For the text-containing cell, return its midpoint in [X, Y] coordinate format. 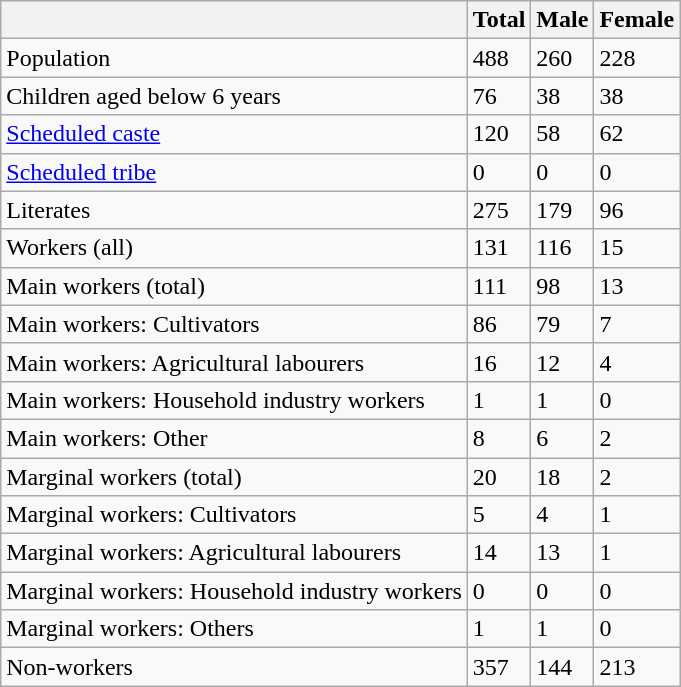
86 [499, 324]
20 [499, 477]
213 [637, 667]
12 [562, 362]
15 [637, 248]
Marginal workers: Agricultural labourers [234, 553]
76 [499, 96]
Total [499, 20]
Literates [234, 210]
62 [637, 134]
Marginal workers: Cultivators [234, 515]
357 [499, 667]
228 [637, 58]
179 [562, 210]
7 [637, 324]
Main workers: Household industry workers [234, 400]
18 [562, 477]
58 [562, 134]
Population [234, 58]
488 [499, 58]
Male [562, 20]
Female [637, 20]
Main workers: Agricultural labourers [234, 362]
120 [499, 134]
Marginal workers (total) [234, 477]
Marginal workers: Household industry workers [234, 591]
16 [499, 362]
Marginal workers: Others [234, 629]
260 [562, 58]
96 [637, 210]
Main workers: Cultivators [234, 324]
131 [499, 248]
Children aged below 6 years [234, 96]
Scheduled caste [234, 134]
111 [499, 286]
Scheduled tribe [234, 172]
5 [499, 515]
14 [499, 553]
144 [562, 667]
Main workers (total) [234, 286]
Non-workers [234, 667]
116 [562, 248]
8 [499, 438]
Workers (all) [234, 248]
Main workers: Other [234, 438]
6 [562, 438]
275 [499, 210]
98 [562, 286]
79 [562, 324]
